Output the [x, y] coordinate of the center of the cell containing the given text.  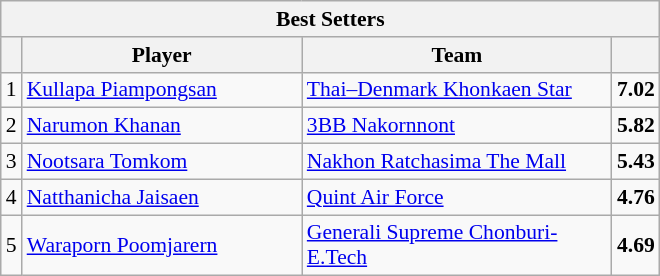
5.82 [636, 126]
5 [12, 246]
Nakhon Ratchasima The Mall [457, 162]
Kullapa Piampongsan [162, 90]
Waraporn Poomjarern [162, 246]
4.76 [636, 197]
1 [12, 90]
Narumon Khanan [162, 126]
Thai–Denmark Khonkaen Star [457, 90]
3 [12, 162]
Player [162, 55]
Natthanicha Jaisaen [162, 197]
Team [457, 55]
Generali Supreme Chonburi-E.Tech [457, 246]
5.43 [636, 162]
2 [12, 126]
4 [12, 197]
4.69 [636, 246]
Best Setters [330, 19]
Quint Air Force [457, 197]
3BB Nakornnont [457, 126]
7.02 [636, 90]
Nootsara Tomkom [162, 162]
